Scan for the cell matching the given text and deliver its (X, Y) coordinate at center. 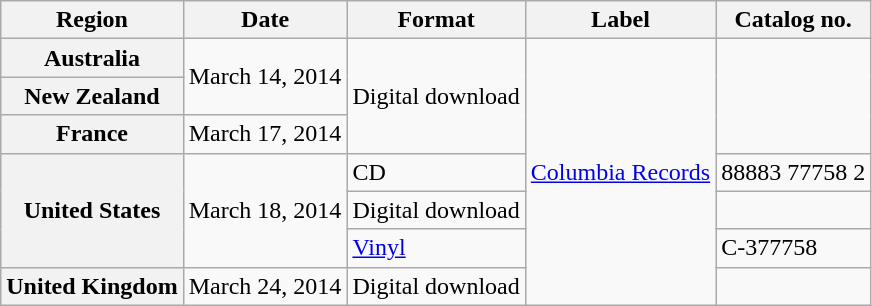
CD (436, 172)
Vinyl (436, 248)
Date (265, 20)
New Zealand (92, 96)
Australia (92, 58)
Format (436, 20)
France (92, 134)
Catalog no. (794, 20)
March 24, 2014 (265, 286)
C-377758 (794, 248)
88883 77758 2 (794, 172)
March 18, 2014 (265, 210)
United States (92, 210)
Columbia Records (620, 172)
March 14, 2014 (265, 77)
Region (92, 20)
Label (620, 20)
March 17, 2014 (265, 134)
United Kingdom (92, 286)
